Search for the cell housing the specified text and yield its [x, y] center coordinate. 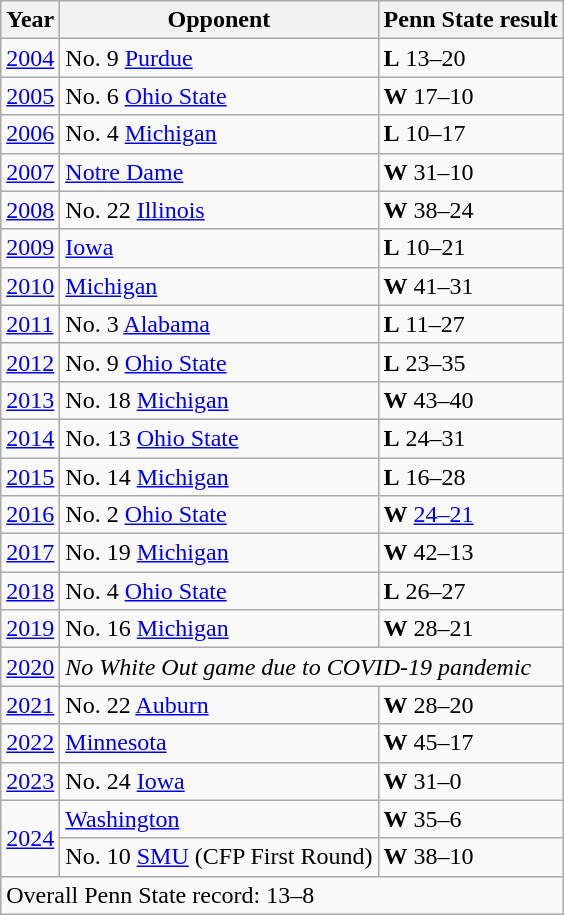
2017 [30, 553]
L 26–27 [470, 591]
2014 [30, 438]
No. 4 Ohio State [219, 591]
W 38–24 [470, 210]
No. 19 Michigan [219, 553]
W 28–21 [470, 629]
No. 13 Ohio State [219, 438]
2012 [30, 362]
Notre Dame [219, 172]
No. 3 Alabama [219, 324]
No. 22 Auburn [219, 705]
No. 9 Ohio State [219, 362]
No. 9 Purdue [219, 58]
No. 14 Michigan [219, 477]
W 42–13 [470, 553]
W 31–0 [470, 781]
L 11–27 [470, 324]
2024 [30, 838]
2021 [30, 705]
2015 [30, 477]
Penn State result [470, 20]
2013 [30, 400]
2010 [30, 286]
2023 [30, 781]
L 23–35 [470, 362]
W 28–20 [470, 705]
Opponent [219, 20]
W 45–17 [470, 743]
L 16–28 [470, 477]
Year [30, 20]
No. 22 Illinois [219, 210]
No. 18 Michigan [219, 400]
No. 6 Ohio State [219, 96]
No White Out game due to COVID-19 pandemic [312, 667]
L 10–17 [470, 134]
2011 [30, 324]
2006 [30, 134]
W 35–6 [470, 819]
2005 [30, 96]
Minnesota [219, 743]
2019 [30, 629]
W 41–31 [470, 286]
Iowa [219, 248]
2020 [30, 667]
2016 [30, 515]
Overall Penn State record: 13–8 [282, 895]
L 24–31 [470, 438]
L 10–21 [470, 248]
No. 24 Iowa [219, 781]
No. 10 SMU (CFP First Round) [219, 857]
W 17–10 [470, 96]
2009 [30, 248]
W 43–40 [470, 400]
Michigan [219, 286]
L 13–20 [470, 58]
2022 [30, 743]
2004 [30, 58]
W 31–10 [470, 172]
Washington [219, 819]
No. 2 Ohio State [219, 515]
2018 [30, 591]
No. 4 Michigan [219, 134]
W 38–10 [470, 857]
2007 [30, 172]
2008 [30, 210]
No. 16 Michigan [219, 629]
W 24–21 [470, 515]
